Scan for the cell matching the given text and deliver its (X, Y) coordinate at center. 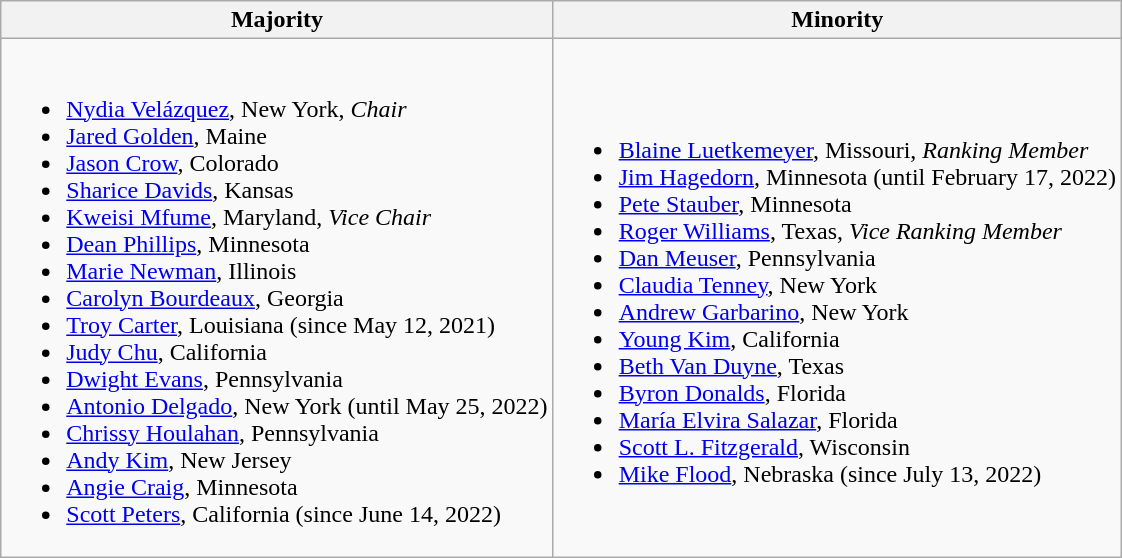
Minority (837, 20)
Majority (277, 20)
